Scan for the cell matching the given text and deliver its [X, Y] coordinate at center. 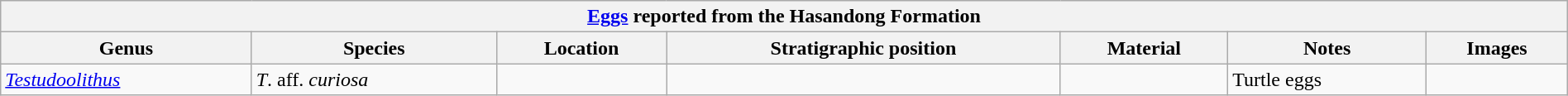
Stratigraphic position [863, 48]
Notes [1327, 48]
Material [1145, 48]
Images [1497, 48]
Location [581, 48]
T. aff. curiosa [374, 79]
Eggs reported from the Hasandong Formation [784, 17]
Species [374, 48]
Testudoolithus [126, 79]
Genus [126, 48]
Turtle eggs [1327, 79]
